Output the (X, Y) coordinate of the center of the cell containing the given text.  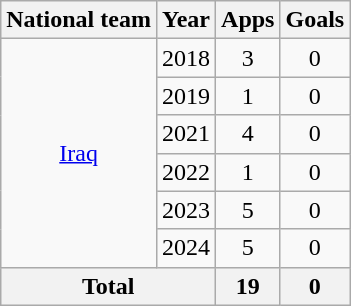
3 (248, 58)
2023 (186, 210)
National team (79, 20)
Year (186, 20)
Apps (248, 20)
2024 (186, 248)
2019 (186, 96)
4 (248, 134)
Goals (315, 20)
19 (248, 286)
Iraq (79, 153)
2022 (186, 172)
2018 (186, 58)
2021 (186, 134)
Total (108, 286)
